Provide the [x, y] coordinate of the cell's center where the given text is located.  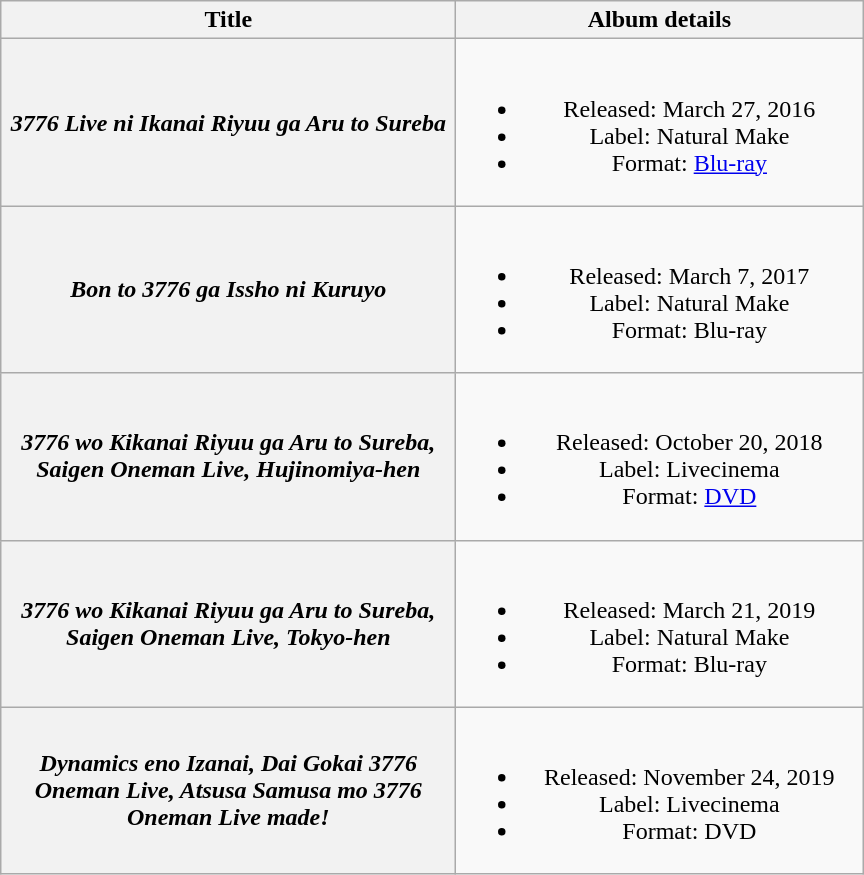
Released: March 21, 2019Label: Natural MakeFormat: Blu-ray [660, 624]
Released: March 7, 2017Label: Natural MakeFormat: Blu-ray [660, 290]
Released: March 27, 2016Label: Natural MakeFormat: Blu-ray [660, 122]
Title [228, 20]
Released: November 24, 2019Label: LivecinemaFormat: DVD [660, 790]
Dynamics eno Izanai, Dai Gokai 3776 Oneman Live, Atsusa Samusa mo 3776 Oneman Live made! [228, 790]
3776 wo Kikanai Riyuu ga Aru to Sureba, Saigen Oneman Live, Hujinomiya-hen [228, 456]
Released: October 20, 2018Label: LivecinemaFormat: DVD [660, 456]
Bon to 3776 ga Issho ni Kuruyo [228, 290]
3776 Live ni Ikanai Riyuu ga Aru to Sureba [228, 122]
Album details [660, 20]
3776 wo Kikanai Riyuu ga Aru to Sureba, Saigen Oneman Live, Tokyo-hen [228, 624]
